For the text-containing cell, return its midpoint in (X, Y) coordinate format. 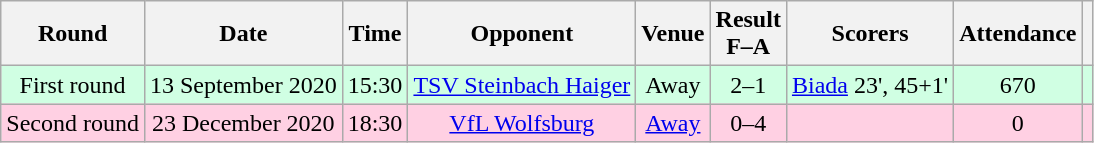
23 December 2020 (243, 123)
Opponent (522, 34)
TSV Steinbach Haiger (522, 85)
Second round (73, 123)
Time (375, 34)
Scorers (870, 34)
13 September 2020 (243, 85)
VfL Wolfsburg (522, 123)
0–4 (748, 123)
First round (73, 85)
Date (243, 34)
Attendance (1018, 34)
ResultF–A (748, 34)
2–1 (748, 85)
15:30 (375, 85)
0 (1018, 123)
Venue (673, 34)
18:30 (375, 123)
670 (1018, 85)
Biada 23', 45+1' (870, 85)
Round (73, 34)
